Provide the (X, Y) coordinate of the cell's center where the given text is located.  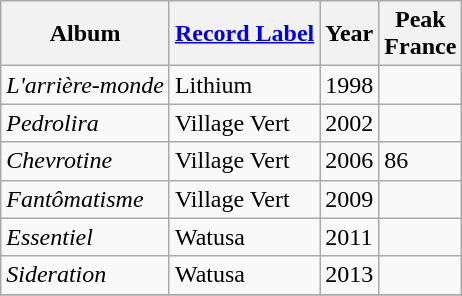
Pedrolira (86, 123)
2009 (350, 199)
86 (420, 161)
Chevrotine (86, 161)
PeakFrance (420, 34)
Album (86, 34)
1998 (350, 85)
Year (350, 34)
Record Label (244, 34)
2006 (350, 161)
Fantômatisme (86, 199)
Essentiel (86, 237)
2002 (350, 123)
Sideration (86, 275)
2011 (350, 237)
L'arrière-monde (86, 85)
Lithium (244, 85)
2013 (350, 275)
